Locate the cell with the specified text and output its [x, y] center coordinate. 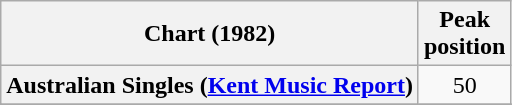
Australian Singles (Kent Music Report) [210, 85]
50 [464, 85]
Chart (1982) [210, 34]
Peakposition [464, 34]
